Return the [X, Y] coordinate for the center point of the cell that contains the specified text.  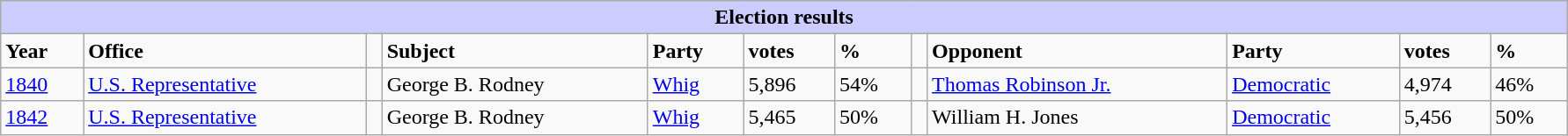
William H. Jones [1077, 118]
5,465 [788, 118]
Election results [785, 18]
5,896 [788, 84]
Subject [515, 51]
46% [1529, 84]
Year [42, 51]
54% [873, 84]
Opponent [1077, 51]
5,456 [1445, 118]
1842 [42, 118]
Office [225, 51]
Thomas Robinson Jr. [1077, 84]
4,974 [1445, 84]
1840 [42, 84]
